From the cell containing the given text, extract its center point as [x, y] coordinate. 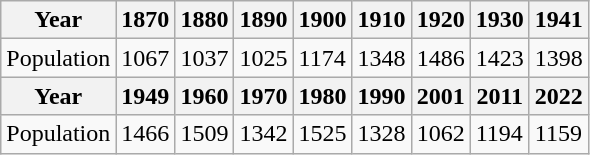
1037 [204, 58]
1486 [440, 58]
1880 [204, 20]
1328 [382, 134]
1509 [204, 134]
2022 [558, 96]
1062 [440, 134]
1920 [440, 20]
1174 [322, 58]
1941 [558, 20]
2001 [440, 96]
1159 [558, 134]
1194 [500, 134]
1949 [146, 96]
1960 [204, 96]
1980 [322, 96]
1870 [146, 20]
1970 [264, 96]
1900 [322, 20]
1466 [146, 134]
2011 [500, 96]
1890 [264, 20]
1398 [558, 58]
1910 [382, 20]
1990 [382, 96]
1525 [322, 134]
1025 [264, 58]
1342 [264, 134]
1930 [500, 20]
1067 [146, 58]
1348 [382, 58]
1423 [500, 58]
